Provide the (X, Y) coordinate of the cell's center where the given text is located.  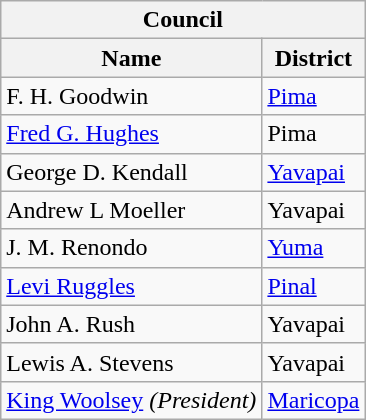
F. H. Goodwin (132, 96)
District (314, 58)
George D. Kendall (132, 172)
Lewis A. Stevens (132, 362)
King Woolsey (President) (132, 400)
Yuma (314, 248)
Fred G. Hughes (132, 134)
Levi Ruggles (132, 286)
Andrew L Moeller (132, 210)
J. M. Renondo (132, 248)
Council (183, 20)
Pinal (314, 286)
John A. Rush (132, 324)
Maricopa (314, 400)
Name (132, 58)
